From the cell containing the given text, extract its center point as [X, Y] coordinate. 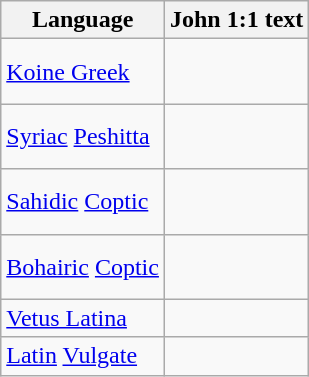
Language [83, 20]
Bohairic Coptic [83, 266]
Sahidic Coptic [83, 202]
Syriac Peshitta [83, 136]
Vetus Latina [83, 318]
Koine Greek [83, 72]
Latin Vulgate [83, 356]
John 1:1 text [236, 20]
